Identify which cell holds the provided text, then report its [X, Y] central coordinate. 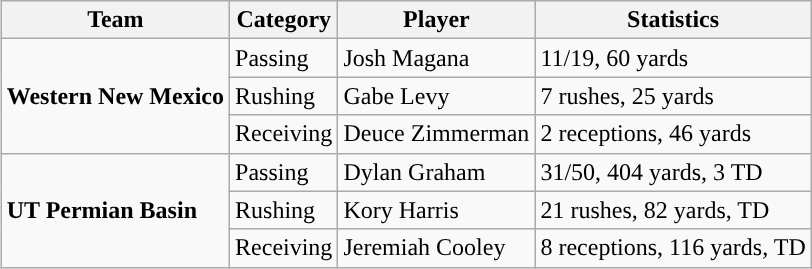
Gabe Levy [436, 96]
Western New Mexico [115, 96]
11/19, 60 yards [673, 58]
Statistics [673, 20]
2 receptions, 46 yards [673, 134]
Category [284, 20]
Josh Magana [436, 58]
Jeremiah Cooley [436, 248]
31/50, 404 yards, 3 TD [673, 172]
Team [115, 20]
7 rushes, 25 yards [673, 96]
8 receptions, 116 yards, TD [673, 248]
Kory Harris [436, 210]
UT Permian Basin [115, 210]
Deuce Zimmerman [436, 134]
Player [436, 20]
Dylan Graham [436, 172]
21 rushes, 82 yards, TD [673, 210]
